Identify which cell holds the provided text, then report its (X, Y) central coordinate. 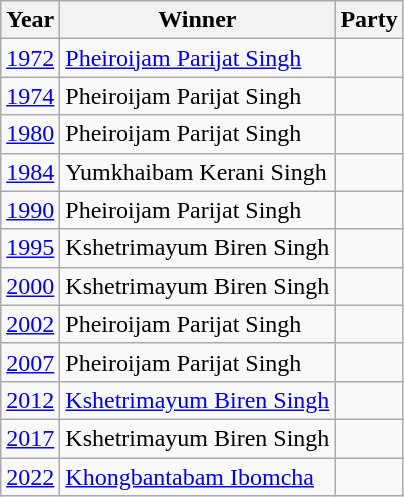
Yumkhaibam Kerani Singh (198, 172)
Party (369, 20)
2007 (30, 362)
Year (30, 20)
1980 (30, 134)
2002 (30, 324)
1984 (30, 172)
2022 (30, 477)
2012 (30, 400)
Khongbantabam Ibomcha (198, 477)
1995 (30, 248)
2017 (30, 438)
1974 (30, 96)
Winner (198, 20)
1990 (30, 210)
2000 (30, 286)
1972 (30, 58)
